Pinpoint the cell where the given text exists, returning its [X, Y] midpoint coordinate. 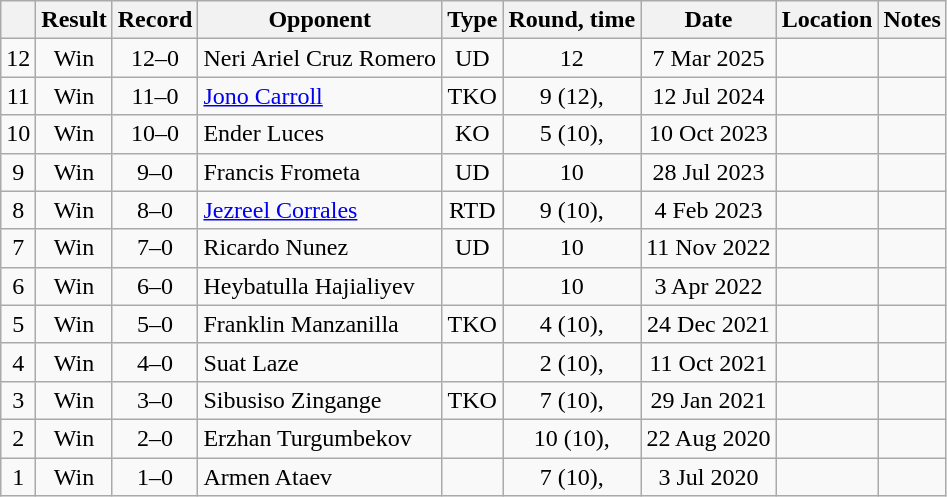
Ricardo Nunez [320, 248]
3–0 [155, 400]
Ender Luces [320, 134]
7 [18, 248]
24 Dec 2021 [709, 324]
3 Apr 2022 [709, 286]
9–0 [155, 172]
Heybatulla Hajialiyev [320, 286]
Armen Ataev [320, 477]
11 [18, 96]
9 (10), [572, 210]
7 Mar 2025 [709, 58]
8 [18, 210]
Record [155, 20]
9 (12), [572, 96]
8–0 [155, 210]
Franklin Manzanilla [320, 324]
6 [18, 286]
10–0 [155, 134]
11 Oct 2021 [709, 362]
11 Nov 2022 [709, 248]
Jono Carroll [320, 96]
12 Jul 2024 [709, 96]
22 Aug 2020 [709, 438]
2 [18, 438]
Type [472, 20]
9 [18, 172]
4 Feb 2023 [709, 210]
4 [18, 362]
3 [18, 400]
Erzhan Turgumbekov [320, 438]
5–0 [155, 324]
10 Oct 2023 [709, 134]
2–0 [155, 438]
KO [472, 134]
5 [18, 324]
12–0 [155, 58]
7–0 [155, 248]
RTD [472, 210]
Neri Ariel Cruz Romero [320, 58]
11–0 [155, 96]
6–0 [155, 286]
Jezreel Corrales [320, 210]
Francis Frometa [320, 172]
Date [709, 20]
Location [827, 20]
1 [18, 477]
1–0 [155, 477]
29 Jan 2021 [709, 400]
Round, time [572, 20]
3 Jul 2020 [709, 477]
2 (10), [572, 362]
4 (10), [572, 324]
4–0 [155, 362]
Notes [912, 20]
5 (10), [572, 134]
28 Jul 2023 [709, 172]
Result [74, 20]
10 (10), [572, 438]
Sibusiso Zingange [320, 400]
Opponent [320, 20]
Suat Laze [320, 362]
